From the cell containing the given text, extract its center point as [X, Y] coordinate. 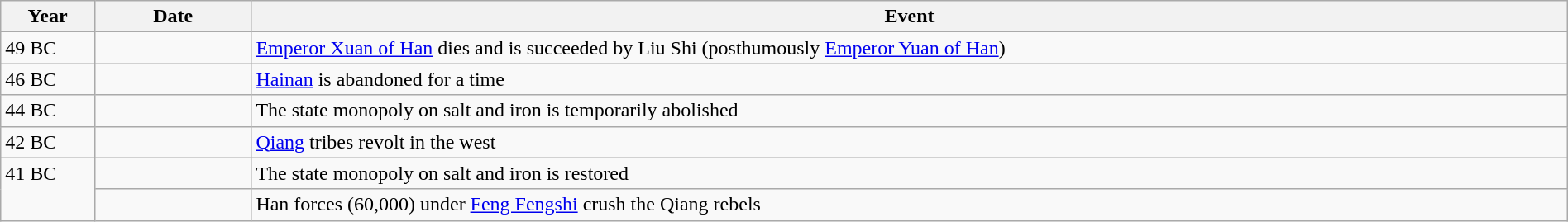
49 BC [48, 48]
Hainan is abandoned for a time [910, 79]
44 BC [48, 111]
Han forces (60,000) under Feng Fengshi crush the Qiang rebels [910, 205]
Year [48, 17]
The state monopoly on salt and iron is temporarily abolished [910, 111]
Event [910, 17]
Date [172, 17]
42 BC [48, 142]
Emperor Xuan of Han dies and is succeeded by Liu Shi (posthumously Emperor Yuan of Han) [910, 48]
41 BC [48, 189]
Qiang tribes revolt in the west [910, 142]
46 BC [48, 79]
The state monopoly on salt and iron is restored [910, 173]
